Return (X, Y) of the center of cell containing provided text 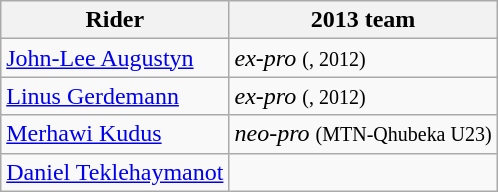
Daniel Teklehaymanot (115, 172)
John-Lee Augustyn (115, 58)
neo-pro (MTN-Qhubeka U23) (363, 134)
Linus Gerdemann (115, 96)
2013 team (363, 20)
Rider (115, 20)
Merhawi Kudus (115, 134)
